Return (x, y) of the center of cell containing provided text 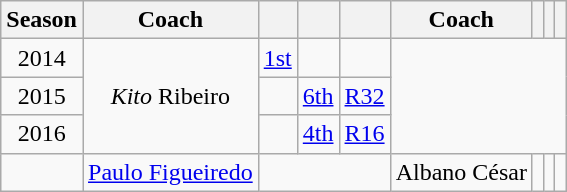
Season (42, 20)
Kito Ribeiro (170, 96)
1st (278, 58)
R32 (364, 96)
Paulo Figueiredo (170, 172)
2015 (42, 96)
6th (318, 96)
2016 (42, 134)
Albano César (461, 172)
2014 (42, 58)
4th (318, 134)
R16 (364, 134)
